Extract the (x, y) coordinate from the center of the cell holding the provided text.  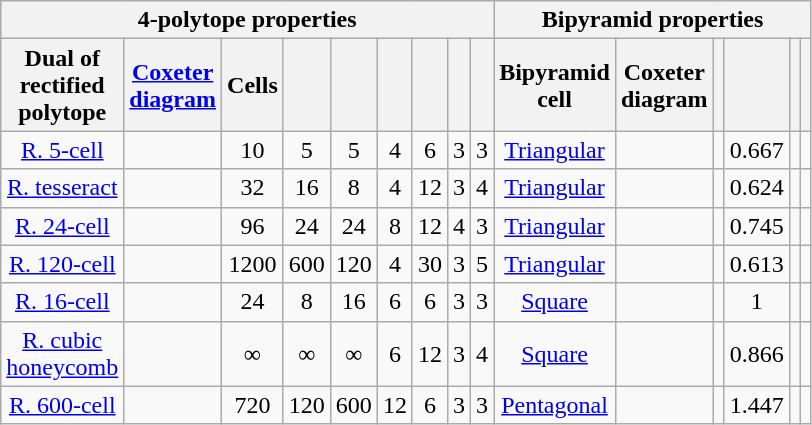
R. 5-cell (62, 150)
0.667 (756, 150)
30 (430, 264)
96 (253, 226)
0.624 (756, 188)
10 (253, 150)
720 (253, 405)
0.745 (756, 226)
1 (756, 302)
Pentagonal (555, 405)
R. 24-cell (62, 226)
1200 (253, 264)
0.613 (756, 264)
R. tesseract (62, 188)
4-polytope properties (248, 20)
Cells (253, 85)
0.866 (756, 354)
Dual of rectified polytope (62, 85)
R. 16-cell (62, 302)
R. 120-cell (62, 264)
Bipyramid cell (555, 85)
Bipyramid properties (653, 20)
32 (253, 188)
R. cubic honeycomb (62, 354)
1.447 (756, 405)
R. 600-cell (62, 405)
